From the cell containing the given text, extract its center point as (x, y) coordinate. 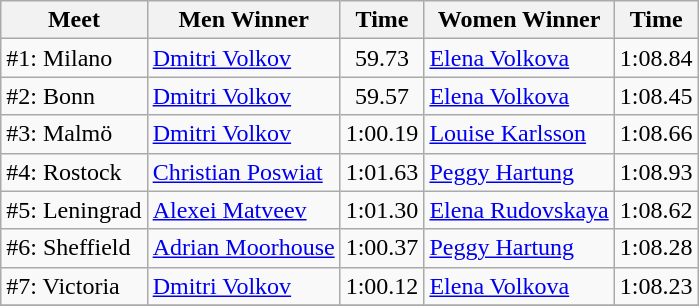
Men Winner (244, 20)
#2: Bonn (74, 96)
1:08.93 (656, 172)
1:08.84 (656, 58)
1:00.12 (382, 286)
Elena Rudovskaya (519, 210)
#4: Rostock (74, 172)
1:01.63 (382, 172)
1:01.30 (382, 210)
1:08.28 (656, 248)
Louise Karlsson (519, 134)
#5: Leningrad (74, 210)
59.73 (382, 58)
Alexei Matveev (244, 210)
Christian Poswiat (244, 172)
#6: Sheffield (74, 248)
1:08.23 (656, 286)
#7: Victoria (74, 286)
59.57 (382, 96)
1:00.19 (382, 134)
#1: Milano (74, 58)
1:00.37 (382, 248)
Adrian Moorhouse (244, 248)
1:08.66 (656, 134)
Women Winner (519, 20)
Meet (74, 20)
1:08.45 (656, 96)
1:08.62 (656, 210)
#3: Malmö (74, 134)
